Detect which cell encompasses the target text, then output its (x, y) center coordinate. 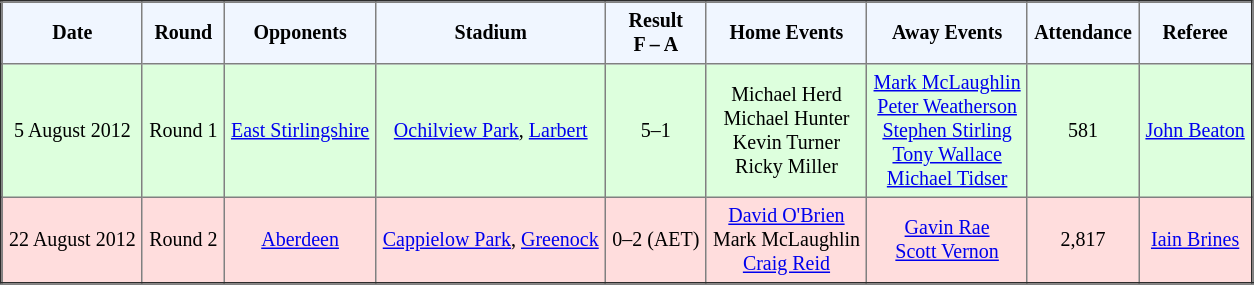
Home Events (786, 33)
John Beaton (1196, 131)
Cappielow Park, Greenock (491, 240)
Referee (1196, 33)
Stadium (491, 33)
5 August 2012 (72, 131)
Gavin Rae Scott Vernon (948, 240)
Result F – A (656, 33)
581 (1082, 131)
2,817 (1082, 240)
0–2 (AET) (656, 240)
5–1 (656, 131)
East Stirlingshire (300, 131)
Attendance (1082, 33)
Round (183, 33)
Date (72, 33)
Round 2 (183, 240)
Mark McLaughlin Peter Weatherson Stephen Stirling Tony Wallace Michael Tidser (948, 131)
Ochilview Park, Larbert (491, 131)
Round 1 (183, 131)
David O'Brien Mark McLaughlin Craig Reid (786, 240)
Aberdeen (300, 240)
22 August 2012 (72, 240)
Opponents (300, 33)
Iain Brines (1196, 240)
Away Events (948, 33)
Michael Herd Michael Hunter Kevin Turner Ricky Miller (786, 131)
